For the text-containing cell, return its midpoint in (x, y) coordinate format. 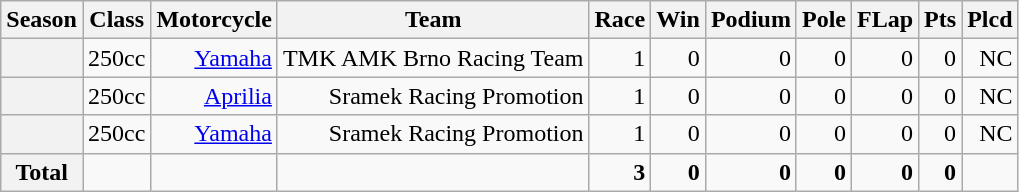
Aprilia (214, 96)
FLap (886, 20)
Pole (824, 20)
TMK AMK Brno Racing Team (433, 58)
Total (42, 172)
Team (433, 20)
Plcd (990, 20)
Season (42, 20)
Pts (940, 20)
Win (678, 20)
Podium (750, 20)
3 (620, 172)
Class (116, 20)
Race (620, 20)
Motorcycle (214, 20)
